Identify which cell holds the provided text, then report its [X, Y] central coordinate. 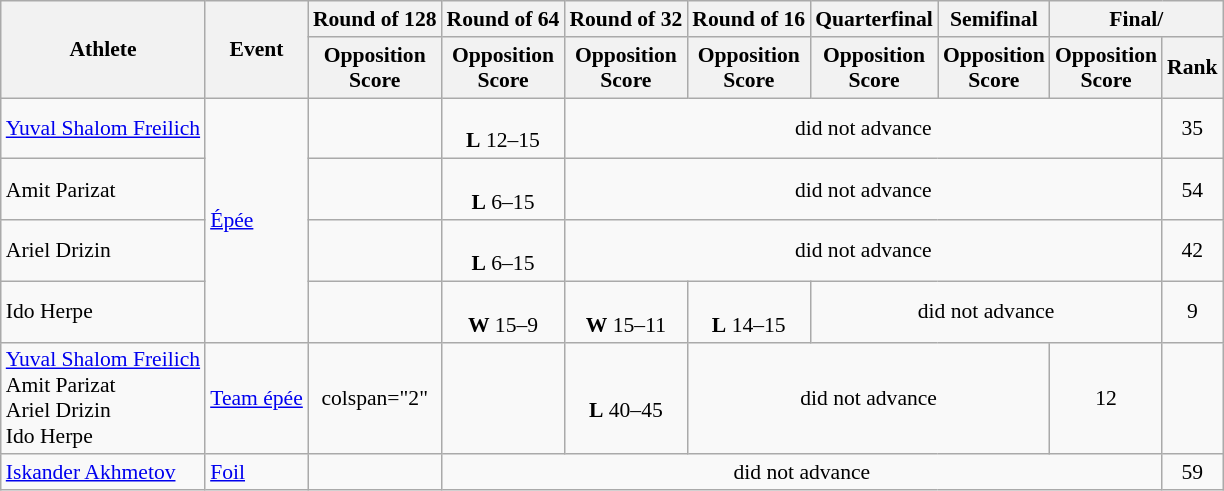
Yuval Shalom FreilichAmit ParizatAriel DrizinIdo Herpe [103, 398]
9 [1192, 312]
Semifinal [994, 19]
54 [1192, 190]
Event [256, 50]
Rank [1192, 68]
Yuval Shalom Freilich [103, 128]
Team épée [256, 398]
59 [1192, 473]
Épée [256, 220]
12 [1106, 398]
Athlete [103, 50]
W 15–9 [504, 312]
Ido Herpe [103, 312]
Round of 128 [375, 19]
Ariel Drizin [103, 250]
L 14–15 [748, 312]
Round of 64 [504, 19]
L 40–45 [626, 398]
W 15–11 [626, 312]
Foil [256, 473]
Quarterfinal [874, 19]
42 [1192, 250]
colspan="2" [375, 398]
Iskander Akhmetov [103, 473]
Round of 16 [748, 19]
Final/ [1136, 19]
L 12–15 [504, 128]
Amit Parizat [103, 190]
35 [1192, 128]
Round of 32 [626, 19]
